Pinpoint the cell where the given text exists, returning its [X, Y] midpoint coordinate. 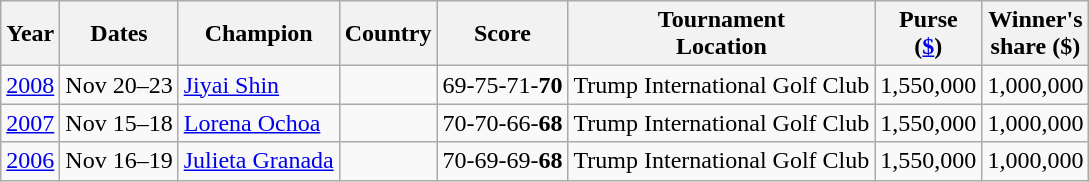
70-70-66-68 [502, 123]
Nov 20–23 [119, 85]
Julieta Granada [258, 161]
Jiyai Shin [258, 85]
Nov 15–18 [119, 123]
Score [502, 34]
TournamentLocation [722, 34]
Purse($) [928, 34]
2006 [30, 161]
Winner'sshare ($) [1036, 34]
Champion [258, 34]
70-69-69-68 [502, 161]
2008 [30, 85]
Year [30, 34]
Country [388, 34]
Dates [119, 34]
Nov 16–19 [119, 161]
69-75-71-70 [502, 85]
Lorena Ochoa [258, 123]
2007 [30, 123]
